Provide the [x, y] coordinate of the cell's center where the given text is located.  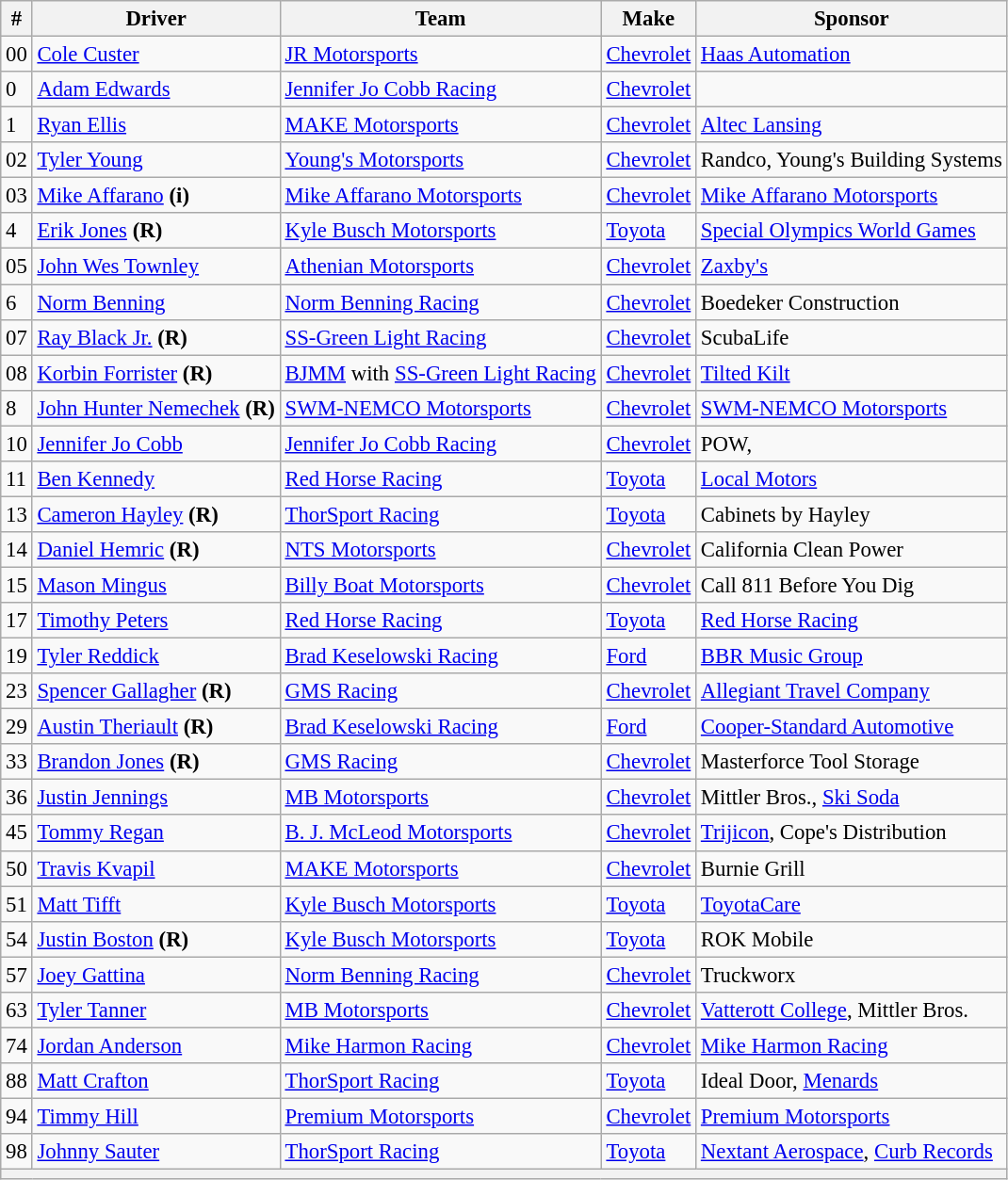
14 [17, 550]
Austin Theriault (R) [156, 727]
Cole Custer [156, 55]
Ray Black Jr. (R) [156, 337]
Mike Affarano (i) [156, 196]
Matt Crafton [156, 1081]
Local Motors [852, 479]
29 [17, 727]
88 [17, 1081]
Young's Motorsports [441, 160]
07 [17, 337]
Tyler Tanner [156, 1010]
Vatterott College, Mittler Bros. [852, 1010]
54 [17, 939]
Norm Benning [156, 302]
Ideal Door, Menards [852, 1081]
Tilted Kilt [852, 373]
Korbin Forrister (R) [156, 373]
Daniel Hemric (R) [156, 550]
B. J. McLeod Motorsports [441, 833]
Brandon Jones (R) [156, 762]
Cameron Hayley (R) [156, 514]
JR Motorsports [441, 55]
Timmy Hill [156, 1116]
Adam Edwards [156, 89]
SS-Green Light Racing [441, 337]
36 [17, 798]
Nextant Aerospace, Curb Records [852, 1152]
Driver [156, 19]
74 [17, 1045]
Tommy Regan [156, 833]
Randco, Young's Building Systems [852, 160]
11 [17, 479]
ROK Mobile [852, 939]
05 [17, 267]
Ben Kennedy [156, 479]
Jennifer Jo Cobb [156, 444]
Call 811 Before You Dig [852, 585]
Tyler Reddick [156, 656]
Billy Boat Motorsports [441, 585]
0 [17, 89]
Sponsor [852, 19]
19 [17, 656]
03 [17, 196]
Joey Gattina [156, 975]
13 [17, 514]
23 [17, 691]
33 [17, 762]
00 [17, 55]
California Clean Power [852, 550]
# [17, 19]
15 [17, 585]
Boedeker Construction [852, 302]
Make [648, 19]
Travis Kvapil [156, 868]
Altec Lansing [852, 125]
Timothy Peters [156, 621]
Burnie Grill [852, 868]
57 [17, 975]
45 [17, 833]
NTS Motorsports [441, 550]
Team [441, 19]
Masterforce Tool Storage [852, 762]
Truckworx [852, 975]
Zaxby's [852, 267]
10 [17, 444]
BJMM with SS-Green Light Racing [441, 373]
ToyotaCare [852, 904]
Mason Mingus [156, 585]
Justin Jennings [156, 798]
8 [17, 408]
POW, [852, 444]
ScubaLife [852, 337]
98 [17, 1152]
1 [17, 125]
Johnny Sauter [156, 1152]
Mittler Bros., Ski Soda [852, 798]
94 [17, 1116]
6 [17, 302]
John Wes Townley [156, 267]
Cabinets by Hayley [852, 514]
51 [17, 904]
Haas Automation [852, 55]
Jordan Anderson [156, 1045]
17 [17, 621]
BBR Music Group [852, 656]
Ryan Ellis [156, 125]
50 [17, 868]
4 [17, 231]
Spencer Gallagher (R) [156, 691]
Erik Jones (R) [156, 231]
02 [17, 160]
John Hunter Nemechek (R) [156, 408]
Cooper-Standard Automotive [852, 727]
Allegiant Travel Company [852, 691]
Athenian Motorsports [441, 267]
Trijicon, Cope's Distribution [852, 833]
Tyler Young [156, 160]
Special Olympics World Games [852, 231]
63 [17, 1010]
Justin Boston (R) [156, 939]
Matt Tifft [156, 904]
08 [17, 373]
